From the cell containing the given text, extract its center point as (X, Y) coordinate. 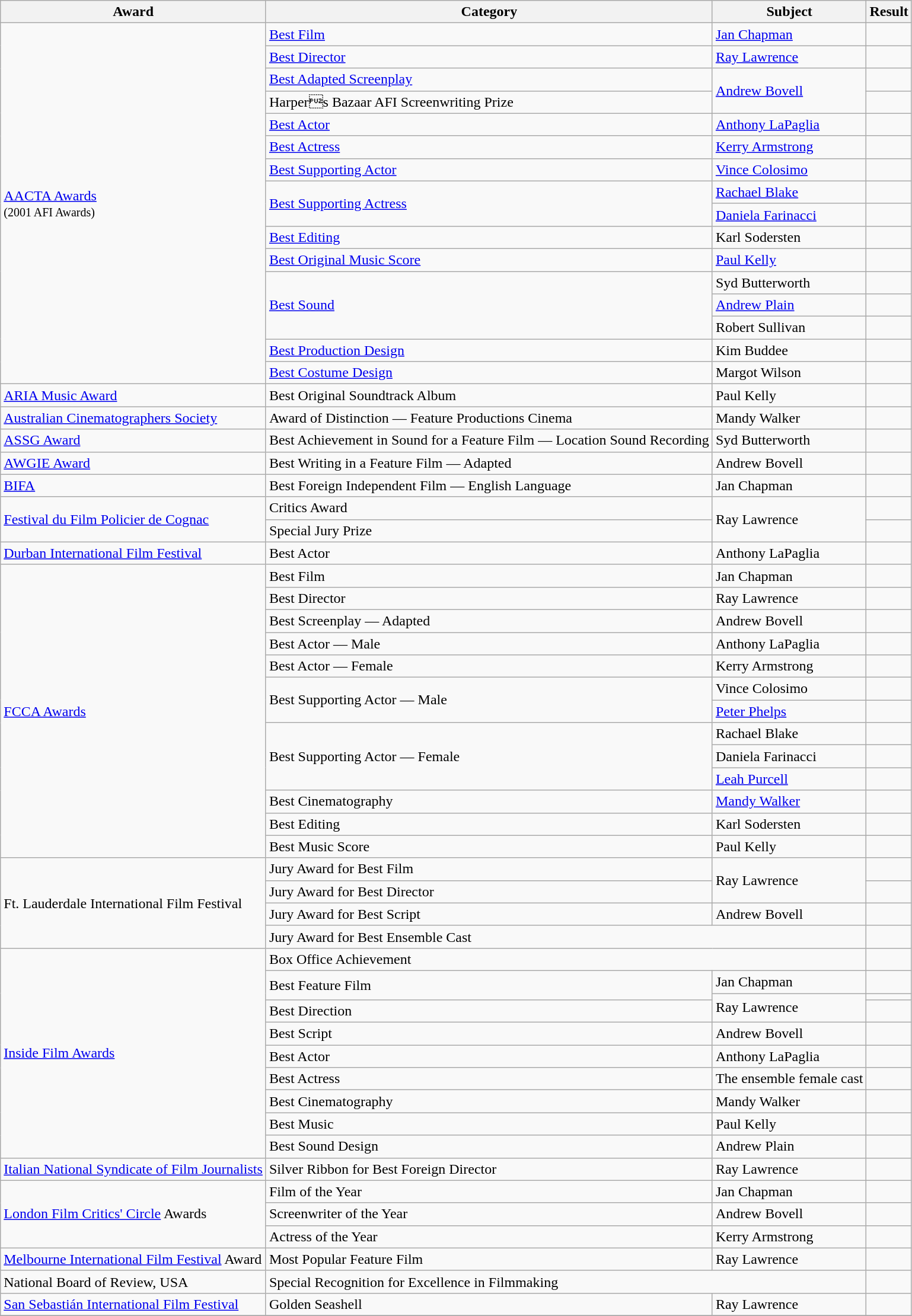
Australian Cinematographers Society (133, 418)
Screenwriter of the Year (489, 1214)
Box Office Achievement (566, 959)
ASSG Award (133, 440)
Best Sound (489, 305)
Best Direction (489, 1011)
Most Popular Feature Film (489, 1259)
Subject (789, 12)
Film of the Year (489, 1192)
Critics Award (489, 508)
Best Production Design (489, 350)
Best Actor — Male (489, 643)
Best Feature Film (489, 985)
AACTA Awards(2001 AFI Awards) (133, 204)
Durban International Film Festival (133, 553)
Best Script (489, 1034)
Jury Award for Best Ensemble Cast (566, 937)
Peter Phelps (789, 711)
London Film Critics' Circle Awards (133, 1214)
Best Supporting Actress (489, 203)
Margot Wilson (789, 373)
Award (133, 12)
Leah Purcell (789, 779)
Festival du Film Policier de Cognac (133, 519)
Harpers Bazaar AFI Screenwriting Prize (489, 102)
Special Jury Prize (489, 531)
Category (489, 12)
Best Adapted Screenplay (489, 79)
Italian National Syndicate of Film Journalists (133, 1169)
The ensemble female cast (789, 1079)
Best Screenplay — Adapted (489, 621)
Best Supporting Actor — Female (489, 756)
Best Original Soundtrack Album (489, 395)
Best Original Music Score (489, 260)
Best Actor — Female (489, 666)
Robert Sullivan (789, 328)
Jury Award for Best Script (489, 914)
Silver Ribbon for Best Foreign Director (489, 1169)
Jury Award for Best Director (489, 892)
AWGIE Award (133, 463)
Best Costume Design (489, 373)
San Sebastián International Film Festival (133, 1304)
Ft. Lauderdale International Film Festival (133, 903)
Best Writing in a Feature Film — Adapted (489, 463)
Inside Film Awards (133, 1053)
Best Supporting Actor (489, 170)
Award of Distinction — Feature Productions Cinema (489, 418)
BIFA (133, 485)
Jury Award for Best Film (489, 869)
Best Music (489, 1124)
Best Music Score (489, 847)
FCCA Awards (133, 711)
Result (889, 12)
National Board of Review, USA (133, 1282)
Melbourne International Film Festival Award (133, 1259)
Special Recognition for Excellence in Filmmaking (566, 1282)
Best Achievement in Sound for a Feature Film — Location Sound Recording (489, 440)
Golden Seashell (489, 1304)
Actress of the Year (489, 1237)
ARIA Music Award (133, 395)
Best Sound Design (489, 1146)
Best Supporting Actor — Male (489, 700)
Kim Buddee (789, 350)
Best Foreign Independent Film — English Language (489, 485)
